Pinpoint the cell where the given text exists, returning its [x, y] midpoint coordinate. 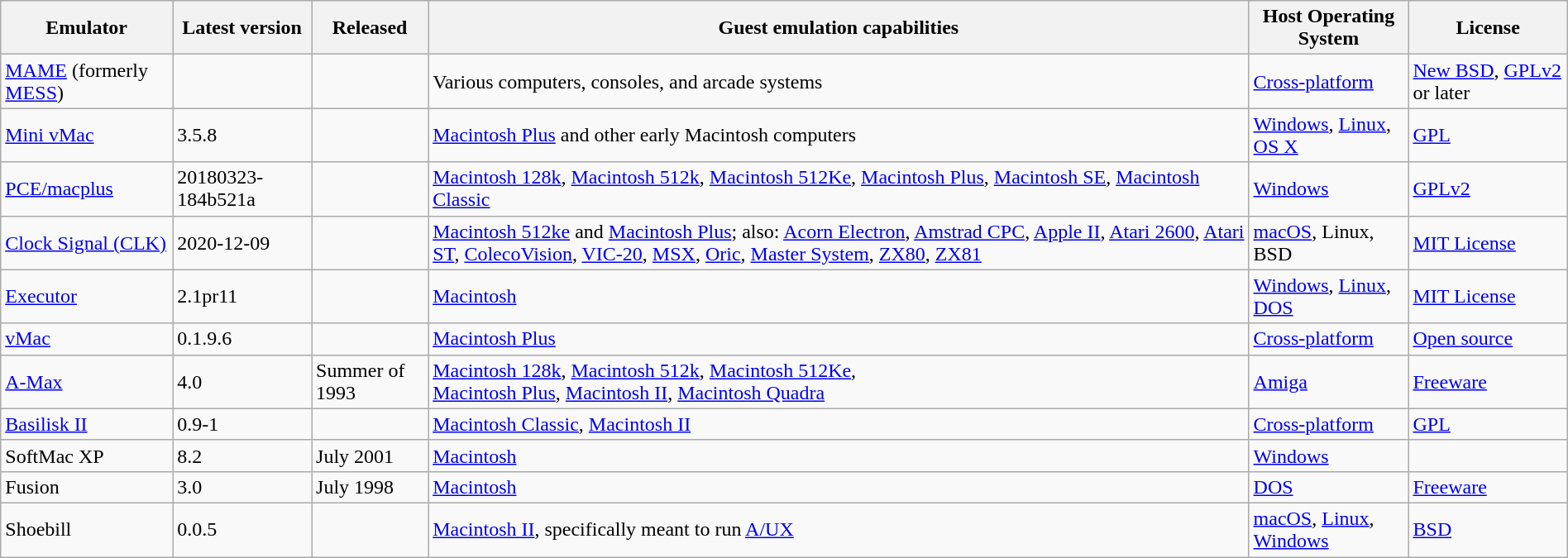
Fusion [87, 487]
3.5.8 [242, 136]
A-Max [87, 382]
Macintosh II, specifically meant to run A/UX [839, 529]
Latest version [242, 28]
Macintosh 128k, Macintosh 512k, Macintosh 512Ke,Macintosh Plus, Macintosh II, Macintosh Quadra [839, 382]
Mini vMac [87, 136]
Various computers, consoles, and arcade systems [839, 81]
BSD [1488, 529]
0.9-1 [242, 424]
vMac [87, 339]
Clock Signal (CLK) [87, 243]
Amiga [1328, 382]
Released [370, 28]
Macintosh Classic, Macintosh II [839, 424]
Macintosh Plus [839, 339]
Executor [87, 296]
Open source [1488, 339]
Windows, Linux, OS X [1328, 136]
Summer of 1993 [370, 382]
Emulator [87, 28]
0.0.5 [242, 529]
20180323-184b521a [242, 188]
2.1pr11 [242, 296]
Host Operating System [1328, 28]
macOS, Linux, Windows [1328, 529]
July 1998 [370, 487]
4.0 [242, 382]
New BSD, GPLv2 or later [1488, 81]
2020-12-09 [242, 243]
Macintosh Plus and other early Macintosh computers [839, 136]
Shoebill [87, 529]
MAME (formerly MESS) [87, 81]
License [1488, 28]
0.1.9.6 [242, 339]
PCE/macplus [87, 188]
SoftMac XP [87, 455]
Basilisk II [87, 424]
GPLv2 [1488, 188]
Guest emulation capabilities [839, 28]
Windows, Linux, DOS [1328, 296]
DOS [1328, 487]
macOS, Linux, BSD [1328, 243]
July 2001 [370, 455]
Macintosh 128k, Macintosh 512k, Macintosh 512Ke, Macintosh Plus, Macintosh SE, Macintosh Classic [839, 188]
8.2 [242, 455]
3.0 [242, 487]
